Provide the [X, Y] coordinate of the cell's center where the given text is located.  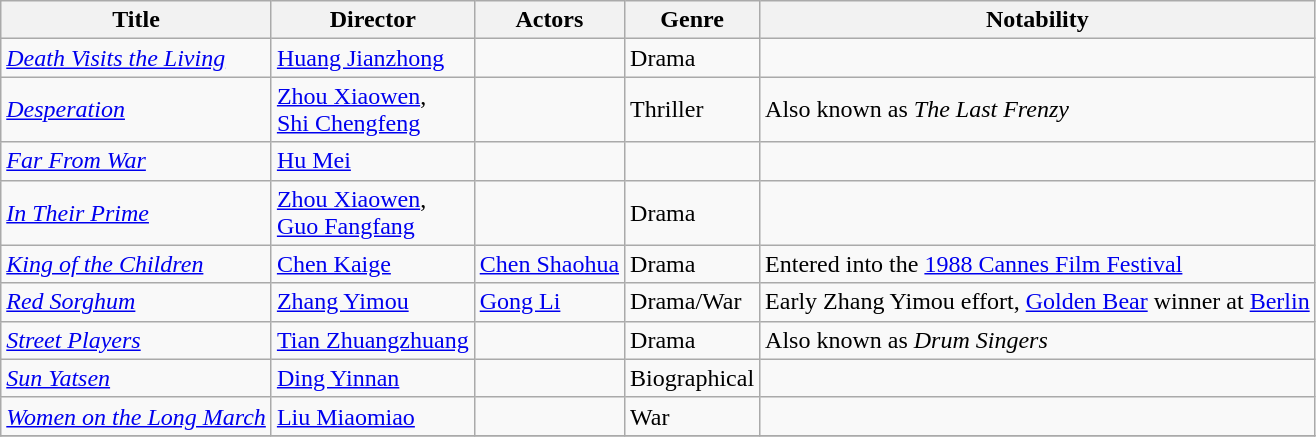
Women on the Long March [136, 416]
Also known as Drum Singers [1038, 340]
Desperation [136, 110]
Zhou Xiaowen,Guo Fangfang [372, 212]
Actors [549, 20]
Notability [1038, 20]
Genre [692, 20]
Chen Kaige [372, 264]
Drama/War [692, 302]
Tian Zhuangzhuang [372, 340]
Far From War [136, 161]
Huang Jianzhong [372, 58]
King of the Children [136, 264]
Thriller [692, 110]
Director [372, 20]
Title [136, 20]
Street Players [136, 340]
Zhang Yimou [372, 302]
Entered into the 1988 Cannes Film Festival [1038, 264]
Liu Miaomiao [372, 416]
Death Visits the Living [136, 58]
Ding Yinnan [372, 378]
Zhou Xiaowen,Shi Chengfeng [372, 110]
War [692, 416]
Chen Shaohua [549, 264]
Red Sorghum [136, 302]
Gong Li [549, 302]
In Their Prime [136, 212]
Hu Mei [372, 161]
Also known as The Last Frenzy [1038, 110]
Biographical [692, 378]
Sun Yatsen [136, 378]
Early Zhang Yimou effort, Golden Bear winner at Berlin [1038, 302]
